From the cell containing the given text, extract its center point as [x, y] coordinate. 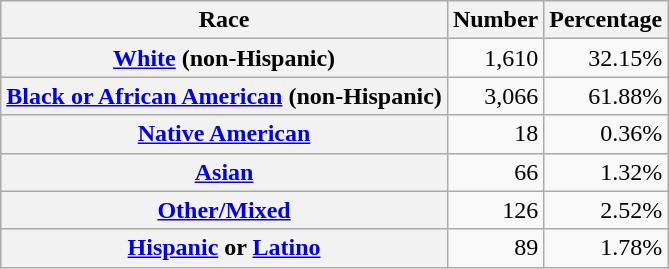
2.52% [606, 210]
89 [495, 248]
Race [224, 20]
3,066 [495, 96]
1.32% [606, 172]
Black or African American (non-Hispanic) [224, 96]
1.78% [606, 248]
0.36% [606, 134]
32.15% [606, 58]
18 [495, 134]
Other/Mixed [224, 210]
Hispanic or Latino [224, 248]
Asian [224, 172]
Percentage [606, 20]
White (non-Hispanic) [224, 58]
1,610 [495, 58]
61.88% [606, 96]
Native American [224, 134]
Number [495, 20]
126 [495, 210]
66 [495, 172]
